Scan for the cell matching the given text and deliver its (x, y) coordinate at center. 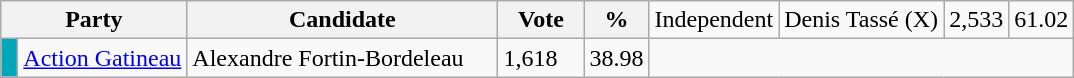
Alexandre Fortin-Bordeleau (342, 58)
38.98 (616, 58)
Party (94, 20)
61.02 (1042, 20)
Denis Tassé (X) (862, 20)
Candidate (342, 20)
1,618 (541, 58)
2,533 (976, 20)
Independent (714, 20)
Action Gatineau (102, 58)
Vote (541, 20)
% (616, 20)
